Find where the given text appears and provide that cell's center as [x, y] coordinate. 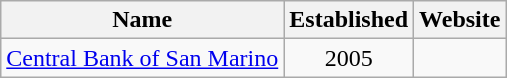
Established [349, 20]
Website [460, 20]
Name [142, 20]
Central Bank of San Marino [142, 58]
2005 [349, 58]
